For the text-containing cell, return its midpoint in [X, Y] coordinate format. 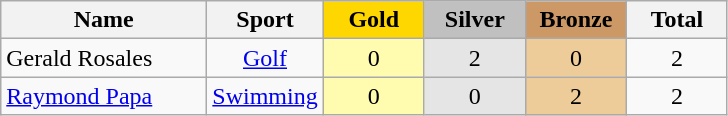
Name [104, 20]
Raymond Papa [104, 96]
Gerald Rosales [104, 58]
Total [676, 20]
Gold [374, 20]
Bronze [576, 20]
Sport [265, 20]
Swimming [265, 96]
Silver [474, 20]
Golf [265, 58]
